Detect which cell encompasses the target text, then output its [x, y] center coordinate. 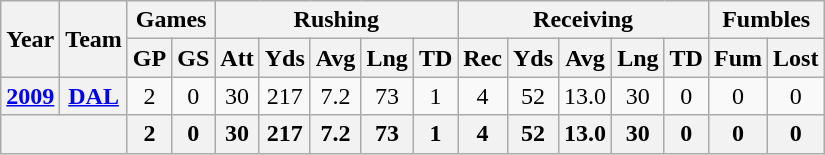
Games [170, 20]
Rec [483, 58]
Fumbles [766, 20]
GP [149, 58]
Team [94, 39]
Year [30, 39]
DAL [94, 96]
Fum [738, 58]
GS [194, 58]
Lost [796, 58]
2009 [30, 96]
Rushing [336, 20]
Att [237, 58]
Receiving [584, 20]
